Return the (x, y) coordinate for the center point of the cell that contains the specified text.  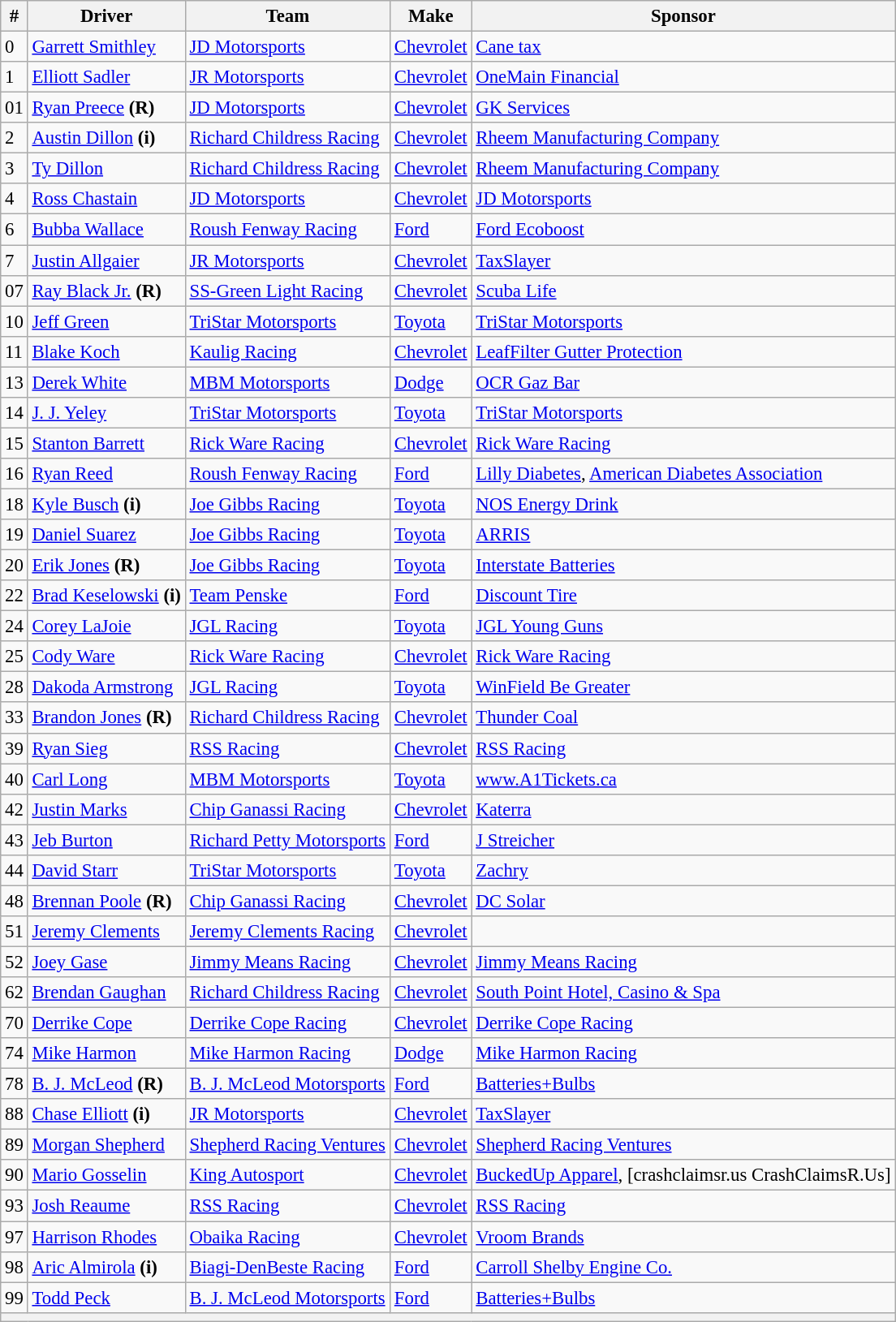
Joey Gase (106, 962)
19 (15, 535)
Brennan Poole (R) (106, 901)
6 (15, 230)
Todd Peck (106, 1298)
OneMain Financial (683, 77)
Carl Long (106, 779)
Harrison Rhodes (106, 1237)
SS-Green Light Racing (287, 291)
Lilly Diabetes, American Diabetes Association (683, 474)
39 (15, 748)
GK Services (683, 108)
www.A1Tickets.ca (683, 779)
NOS Energy Drink (683, 504)
98 (15, 1267)
Elliott Sadler (106, 77)
33 (15, 718)
0 (15, 47)
Ryan Reed (106, 474)
LeafFilter Gutter Protection (683, 351)
89 (15, 1145)
Aric Almirola (i) (106, 1267)
Ford Ecoboost (683, 230)
Austin Dillon (i) (106, 138)
Jeremy Clements Racing (287, 932)
Sponsor (683, 16)
3 (15, 169)
Kyle Busch (i) (106, 504)
Jeremy Clements (106, 932)
Dakoda Armstrong (106, 687)
Driver (106, 16)
Obaika Racing (287, 1237)
Blake Koch (106, 351)
J Streicher (683, 840)
Katerra (683, 809)
Richard Petty Motorsports (287, 840)
88 (15, 1114)
Mike Harmon (106, 1053)
Carroll Shelby Engine Co. (683, 1267)
B. J. McLeod (R) (106, 1084)
Scuba Life (683, 291)
20 (15, 566)
18 (15, 504)
Ray Black Jr. (R) (106, 291)
Chase Elliott (i) (106, 1114)
07 (15, 291)
93 (15, 1206)
Derrike Cope (106, 1023)
Ty Dillon (106, 169)
15 (15, 443)
62 (15, 993)
Daniel Suarez (106, 535)
99 (15, 1298)
11 (15, 351)
King Autosport (287, 1176)
Ryan Preece (R) (106, 108)
Garrett Smithley (106, 47)
51 (15, 932)
70 (15, 1023)
Brandon Jones (R) (106, 718)
South Point Hotel, Casino & Spa (683, 993)
44 (15, 871)
Team (287, 16)
Stanton Barrett (106, 443)
Ryan Sieg (106, 748)
Bubba Wallace (106, 230)
48 (15, 901)
Vroom Brands (683, 1237)
78 (15, 1084)
Derek White (106, 382)
74 (15, 1053)
Thunder Coal (683, 718)
43 (15, 840)
14 (15, 413)
01 (15, 108)
2 (15, 138)
1 (15, 77)
OCR Gaz Bar (683, 382)
WinField Be Greater (683, 687)
Justin Marks (106, 809)
Biagi-DenBeste Racing (287, 1267)
Josh Reaume (106, 1206)
4 (15, 199)
David Starr (106, 871)
Discount Tire (683, 596)
28 (15, 687)
Brad Keselowski (i) (106, 596)
ARRIS (683, 535)
Morgan Shepherd (106, 1145)
Ross Chastain (106, 199)
24 (15, 627)
22 (15, 596)
Cody Ware (106, 657)
# (15, 16)
40 (15, 779)
J. J. Yeley (106, 413)
Kaulig Racing (287, 351)
Jeb Burton (106, 840)
Erik Jones (R) (106, 566)
Zachry (683, 871)
Mario Gosselin (106, 1176)
42 (15, 809)
52 (15, 962)
13 (15, 382)
90 (15, 1176)
7 (15, 261)
Cane tax (683, 47)
Corey LaJoie (106, 627)
Justin Allgaier (106, 261)
BuckedUp Apparel, [crashclaimsr.us CrashClaimsR.Us] (683, 1176)
Make (431, 16)
DC Solar (683, 901)
25 (15, 657)
Team Penske (287, 596)
JGL Young Guns (683, 627)
10 (15, 321)
Jeff Green (106, 321)
16 (15, 474)
Brendan Gaughan (106, 993)
Interstate Batteries (683, 566)
97 (15, 1237)
